Find where the given text appears and provide that cell's center as (x, y) coordinate. 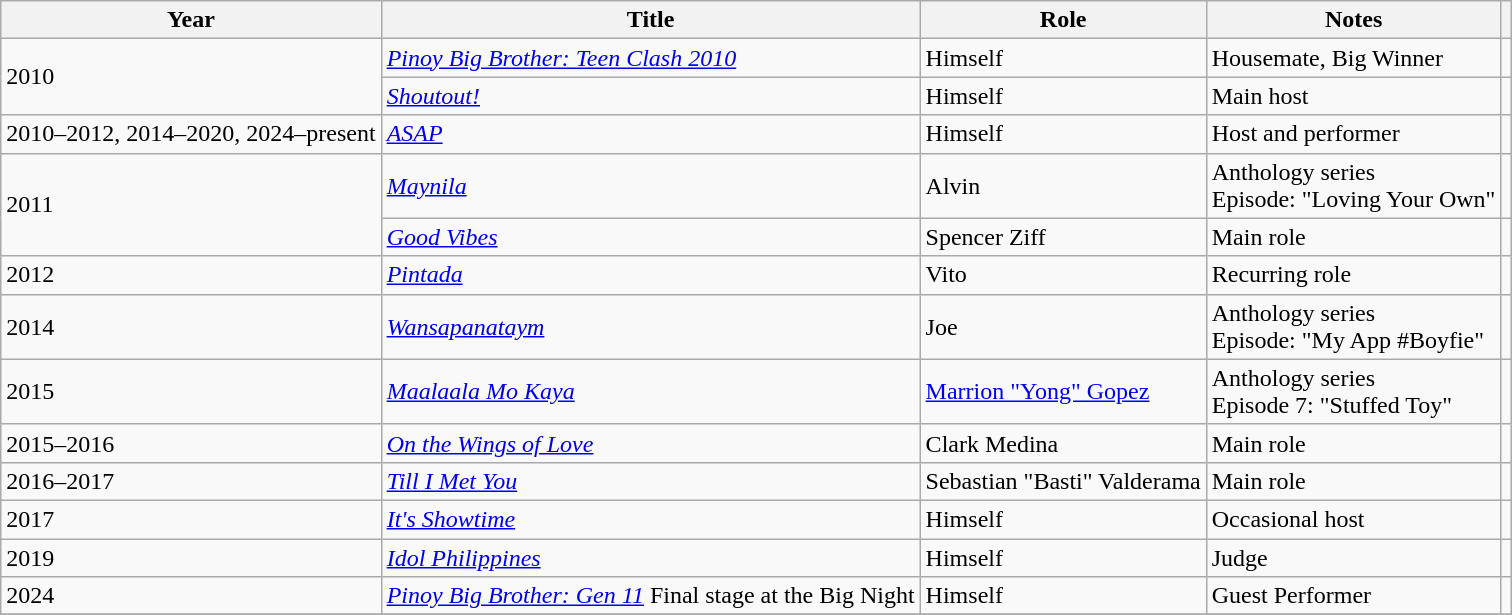
2010 (191, 77)
Anthology seriesEpisode: "My App #Boyfie" (1354, 326)
Till I Met You (650, 481)
Notes (1354, 20)
On the Wings of Love (650, 443)
2012 (191, 275)
Idol Philippines (650, 557)
Vito (1063, 275)
2011 (191, 204)
Shoutout! (650, 96)
Judge (1354, 557)
Maynila (650, 186)
It's Showtime (650, 519)
Guest Performer (1354, 596)
2014 (191, 326)
Pinoy Big Brother: Gen 11 Final stage at the Big Night (650, 596)
Anthology seriesEpisode: "Loving Your Own" (1354, 186)
Year (191, 20)
2015 (191, 392)
2019 (191, 557)
2017 (191, 519)
Alvin (1063, 186)
2010–2012, 2014–2020, 2024–present (191, 134)
2024 (191, 596)
Joe (1063, 326)
Wansapanataym (650, 326)
Role (1063, 20)
ASAP (650, 134)
2015–2016 (191, 443)
Recurring role (1354, 275)
Host and performer (1354, 134)
Anthology seriesEpisode 7: "Stuffed Toy" (1354, 392)
Title (650, 20)
Main host (1354, 96)
Pinoy Big Brother: Teen Clash 2010 (650, 58)
Marrion "Yong" Gopez (1063, 392)
Clark Medina (1063, 443)
2016–2017 (191, 481)
Good Vibes (650, 237)
Maalaala Mo Kaya (650, 392)
Pintada (650, 275)
Housemate, Big Winner (1354, 58)
Sebastian "Basti" Valderama (1063, 481)
Occasional host (1354, 519)
Spencer Ziff (1063, 237)
